From the cell containing the given text, extract its center point as [X, Y] coordinate. 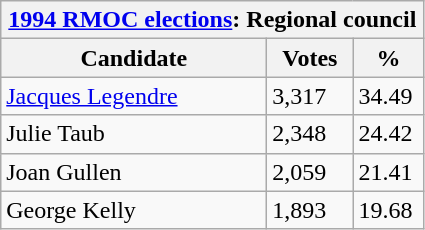
% [388, 58]
3,317 [310, 96]
Votes [310, 58]
21.41 [388, 172]
Joan Gullen [134, 172]
1994 RMOC elections: Regional council [212, 20]
24.42 [388, 134]
34.49 [388, 96]
2,348 [310, 134]
Julie Taub [134, 134]
19.68 [388, 210]
2,059 [310, 172]
Jacques Legendre [134, 96]
George Kelly [134, 210]
1,893 [310, 210]
Candidate [134, 58]
